Return (X, Y) of the center of cell containing provided text 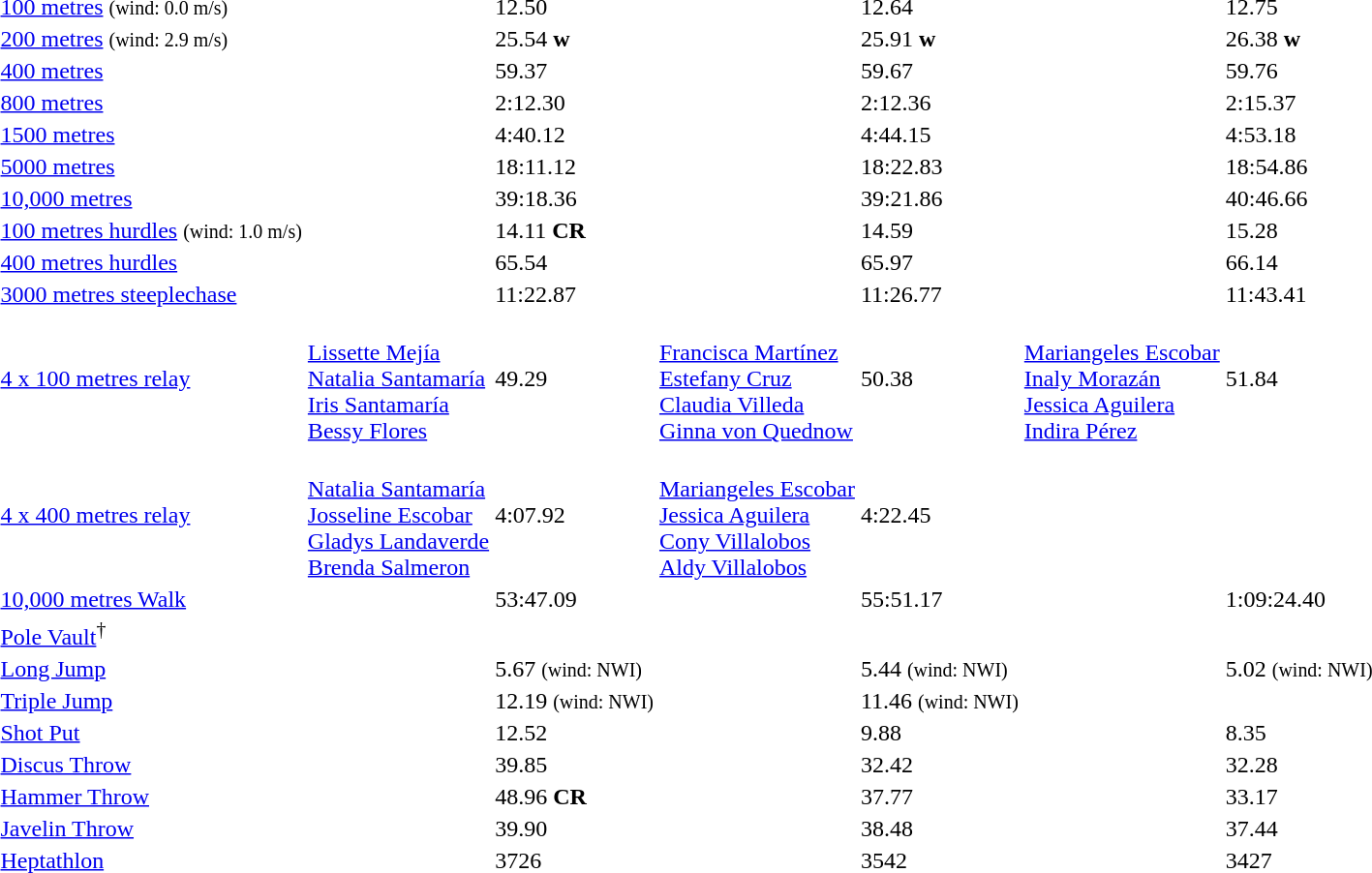
39:21.86 (939, 198)
Natalia Santamaría Josseline Escobar Gladys Landaverde Brenda Salmeron (398, 515)
37.77 (939, 797)
2:12.30 (575, 103)
53:47.09 (575, 599)
12.19 (wind: NWI) (575, 701)
39.85 (575, 765)
4:44.15 (939, 135)
4:22.45 (939, 515)
2:12.36 (939, 103)
59.67 (939, 71)
65.97 (939, 262)
18:22.83 (939, 166)
12.52 (575, 733)
32.42 (939, 765)
Francisca Martínez Estefany Cruz Claudia Villeda Ginna von Quednow (757, 378)
50.38 (939, 378)
55:51.17 (939, 599)
48.96 CR (575, 797)
Lissette Mejía Natalia Santamaría Iris Santamaría Bessy Flores (398, 378)
25.91 w (939, 39)
39.90 (575, 828)
14.11 CR (575, 230)
14.59 (939, 230)
65.54 (575, 262)
38.48 (939, 828)
Mariangeles Escobar Inaly Morazán Jessica Aguilera Indira Pérez (1121, 378)
11.46 (wind: NWI) (939, 701)
9.88 (939, 733)
5.44 (wind: NWI) (939, 669)
11:22.87 (575, 294)
49.29 (575, 378)
Mariangeles Escobar Jessica Aguilera Cony Villalobos Aldy Villalobos (757, 515)
25.54 w (575, 39)
18:11.12 (575, 166)
59.37 (575, 71)
39:18.36 (575, 198)
4:40.12 (575, 135)
5.67 (wind: NWI) (575, 669)
4:07.92 (575, 515)
11:26.77 (939, 294)
